Capture the cell that displays the provided text and extract its (x, y) central coordinate. 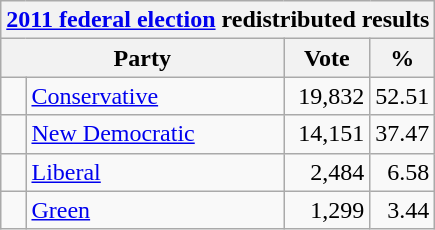
Party (142, 58)
19,832 (327, 96)
1,299 (327, 210)
Conservative (155, 96)
Liberal (155, 172)
Green (155, 210)
% (402, 58)
2011 federal election redistributed results (218, 20)
6.58 (402, 172)
3.44 (402, 210)
Vote (327, 58)
2,484 (327, 172)
37.47 (402, 134)
52.51 (402, 96)
New Democratic (155, 134)
14,151 (327, 134)
